Scan for the cell matching the given text and deliver its (x, y) coordinate at center. 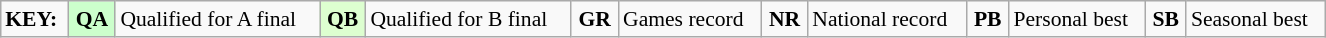
PB (988, 19)
QB (342, 19)
Qualified for B final (468, 19)
National record (887, 19)
SB (1166, 19)
GR (594, 19)
QA (92, 19)
Qualified for A final (218, 19)
KEY: (34, 19)
Seasonal best (1256, 19)
Personal best (1076, 19)
NR (784, 19)
Games record (690, 19)
